Return (x, y) of the center of cell containing provided text 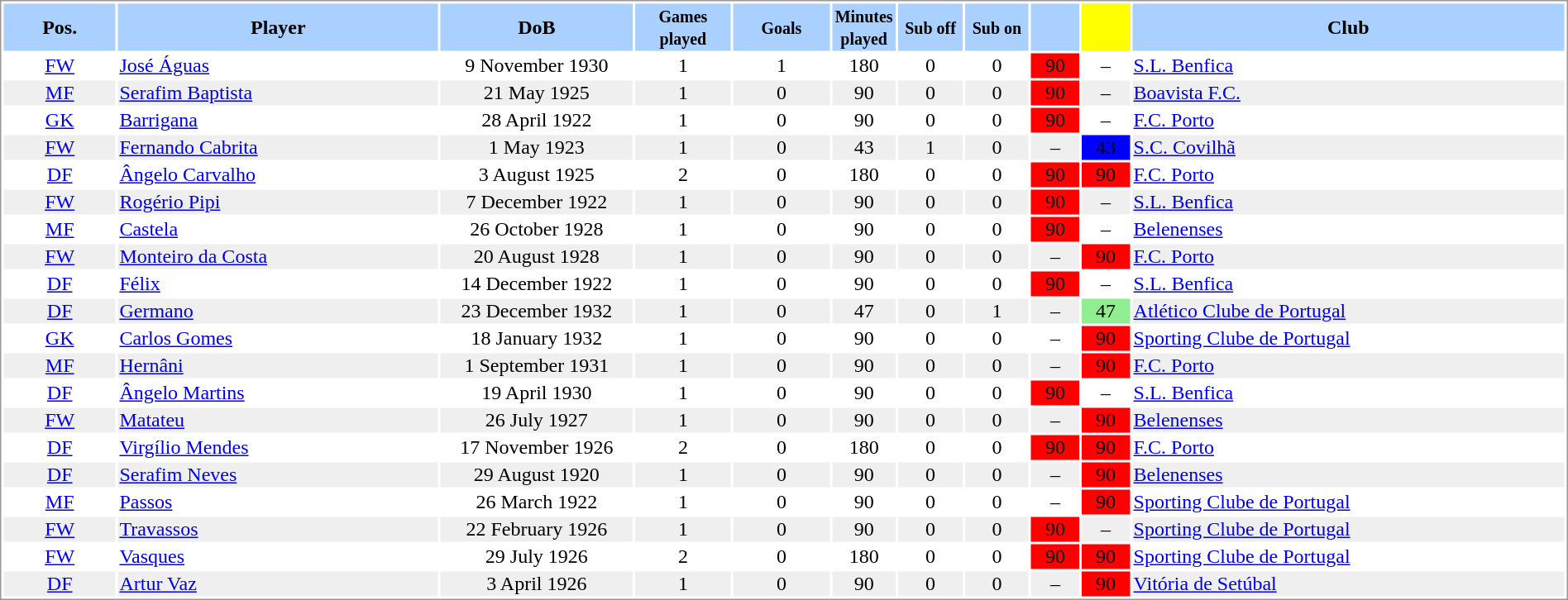
3 April 1926 (537, 584)
Fernando Cabrita (278, 148)
14 December 1922 (537, 283)
Pos. (60, 26)
José Águas (278, 65)
1 September 1931 (537, 366)
29 July 1926 (537, 556)
Sub off (930, 26)
17 November 1926 (537, 447)
Serafim Neves (278, 475)
Hernâni (278, 366)
Germano (278, 312)
26 March 1922 (537, 502)
29 August 1920 (537, 475)
23 December 1932 (537, 312)
Virgílio Mendes (278, 447)
Atlético Clube de Portugal (1348, 312)
Ângelo Martins (278, 393)
7 December 1922 (537, 202)
Boavista F.C. (1348, 93)
Minutesplayed (863, 26)
26 July 1927 (537, 421)
22 February 1926 (537, 530)
Monteiro da Costa (278, 257)
Goals (782, 26)
Sub on (997, 26)
19 April 1930 (537, 393)
S.C. Covilhã (1348, 148)
Artur Vaz (278, 584)
26 October 1928 (537, 229)
28 April 1922 (537, 120)
Serafim Baptista (278, 93)
3 August 1925 (537, 174)
1 May 1923 (537, 148)
Carlos Gomes (278, 338)
Ângelo Carvalho (278, 174)
Félix (278, 283)
21 May 1925 (537, 93)
Rogério Pipi (278, 202)
18 January 1932 (537, 338)
20 August 1928 (537, 257)
Gamesplayed (683, 26)
Barrigana (278, 120)
9 November 1930 (537, 65)
Club (1348, 26)
DoB (537, 26)
Vasques (278, 556)
Passos (278, 502)
Matateu (278, 421)
Castela (278, 229)
Vitória de Setúbal (1348, 584)
Player (278, 26)
Travassos (278, 530)
